Return (x, y) of the center of cell containing provided text 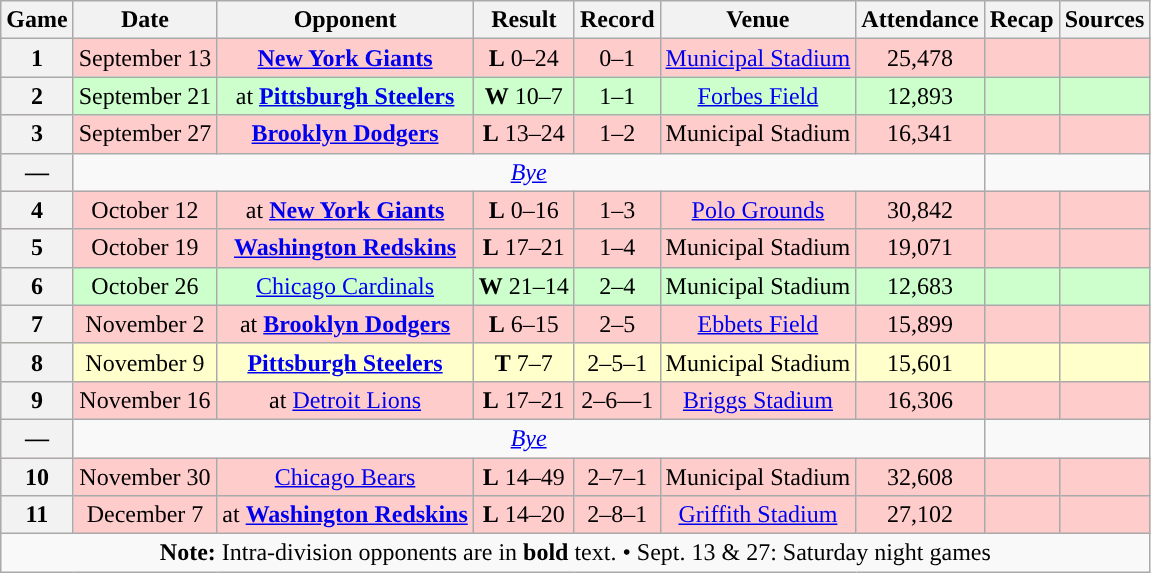
2–4 (617, 286)
Opponent (345, 20)
5 (37, 248)
2–7–1 (617, 477)
8 (37, 362)
Note: Intra-division opponents are in bold text. • Sept. 13 & 27: Saturday night games (576, 553)
L 14–49 (524, 477)
Date (145, 20)
Attendance (920, 20)
Chicago Cardinals (345, 286)
30,842 (920, 210)
1–4 (617, 248)
December 7 (145, 515)
W 21–14 (524, 286)
16,341 (920, 134)
Game (37, 20)
L 0–16 (524, 210)
at Washington Redskins (345, 515)
11 (37, 515)
25,478 (920, 58)
at Detroit Lions (345, 400)
12,893 (920, 96)
L 6–15 (524, 324)
2–5–1 (617, 362)
Ebbets Field (758, 324)
November 9 (145, 362)
10 (37, 477)
Pittsburgh Steelers (345, 362)
16,306 (920, 400)
27,102 (920, 515)
Washington Redskins (345, 248)
6 (37, 286)
L 0–24 (524, 58)
at Brooklyn Dodgers (345, 324)
Venue (758, 20)
Chicago Bears (345, 477)
Result (524, 20)
1 (37, 58)
L 13–24 (524, 134)
September 21 (145, 96)
3 (37, 134)
October 12 (145, 210)
0–1 (617, 58)
at New York Giants (345, 210)
32,608 (920, 477)
19,071 (920, 248)
L 14–20 (524, 515)
at Pittsburgh Steelers (345, 96)
1–3 (617, 210)
15,601 (920, 362)
Briggs Stadium (758, 400)
4 (37, 210)
W 10–7 (524, 96)
9 (37, 400)
Griffith Stadium (758, 515)
September 27 (145, 134)
September 13 (145, 58)
Recap (1022, 20)
November 16 (145, 400)
New York Giants (345, 58)
2–5 (617, 324)
15,899 (920, 324)
1–1 (617, 96)
T 7–7 (524, 362)
Forbes Field (758, 96)
October 19 (145, 248)
2 (37, 96)
12,683 (920, 286)
7 (37, 324)
Polo Grounds (758, 210)
2–8–1 (617, 515)
October 26 (145, 286)
November 2 (145, 324)
Sources (1104, 20)
1–2 (617, 134)
Brooklyn Dodgers (345, 134)
November 30 (145, 477)
Record (617, 20)
2–6—1 (617, 400)
